From the cell containing the given text, extract its center point as [X, Y] coordinate. 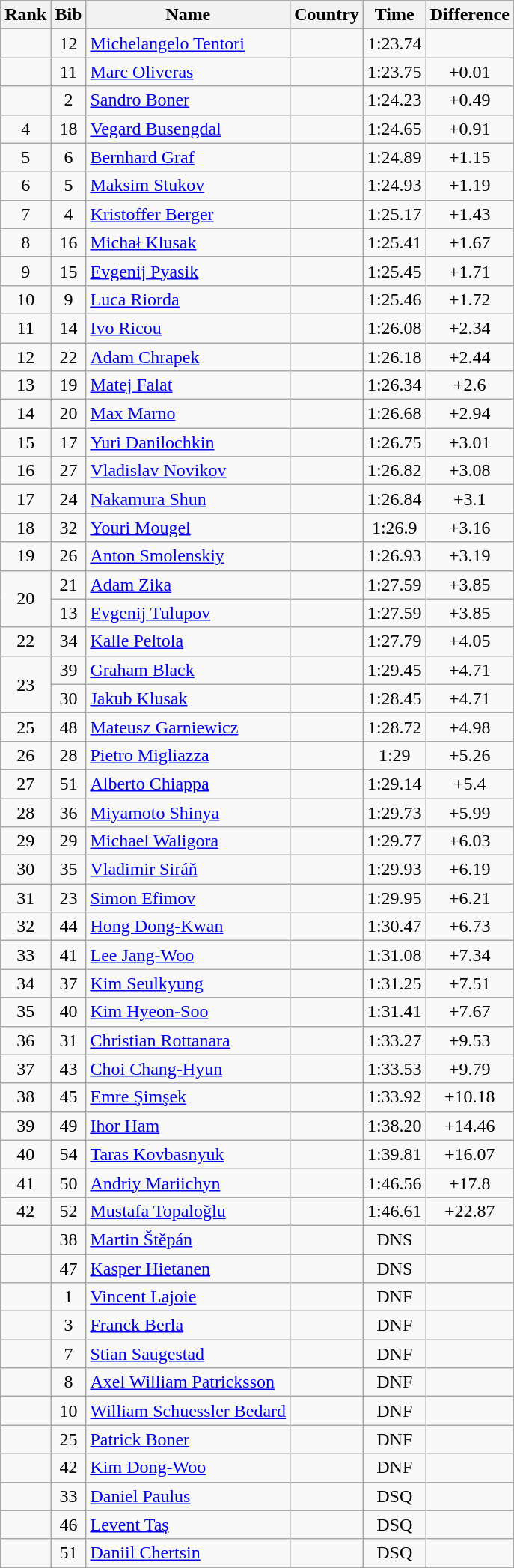
+3.01 [470, 442]
44 [69, 927]
1:38.20 [394, 1126]
Hong Dong-Kwan [189, 927]
Rank [25, 15]
1:26.08 [394, 328]
Kalle Peltola [189, 641]
Vladimir Siráň [189, 870]
1:26.84 [394, 499]
Kasper Hietanen [189, 1269]
+2.6 [470, 385]
Difference [470, 15]
Christian Rottanara [189, 1040]
2 [69, 100]
+1.71 [470, 271]
+0.91 [470, 129]
+6.21 [470, 898]
1:29.93 [394, 870]
Pietro Migliazza [189, 755]
1:29 [394, 755]
47 [69, 1269]
+1.15 [470, 157]
54 [69, 1154]
Matej Falat [189, 385]
Ivo Ricou [189, 328]
Levent Taş [189, 1525]
Michael Waligora [189, 841]
+6.19 [470, 870]
+10.18 [470, 1097]
49 [69, 1126]
21 [69, 585]
Max Marno [189, 414]
+5.99 [470, 812]
24 [69, 499]
Youri Mougel [189, 528]
+7.51 [470, 983]
43 [69, 1069]
1:29.95 [394, 898]
+3.08 [470, 471]
1 [69, 1297]
Evgenij Tulupov [189, 613]
+1.67 [470, 242]
+17.8 [470, 1183]
Marc Oliveras [189, 72]
Patrick Boner [189, 1439]
48 [69, 727]
50 [69, 1183]
1:29.45 [394, 670]
1:26.75 [394, 442]
Taras Kovbasnyuk [189, 1154]
+0.01 [470, 72]
Daniel Paulus [189, 1496]
+1.43 [470, 214]
Graham Black [189, 670]
William Schuessler Bedard [189, 1411]
+5.26 [470, 755]
Nakamura Shun [189, 499]
Lee Jang-Woo [189, 955]
Kim Hyeon-Soo [189, 1012]
1:31.25 [394, 983]
Luca Riorda [189, 299]
Vincent Lajoie [189, 1297]
+1.19 [470, 186]
Alberto Chiappa [189, 784]
Andriy Mariichyn [189, 1183]
1:24.65 [394, 129]
Simon Efimov [189, 898]
46 [69, 1525]
1:26.82 [394, 471]
1:25.46 [394, 299]
1:23.74 [394, 43]
Choi Chang-Hyun [189, 1069]
Anton Smolenskiy [189, 556]
1:31.41 [394, 1012]
Ihor Ham [189, 1126]
1:25.41 [394, 242]
1:24.89 [394, 157]
+6.03 [470, 841]
Stian Saugestad [189, 1354]
1:26.34 [394, 385]
Vladislav Novikov [189, 471]
1:29.14 [394, 784]
Martin Štěpán [189, 1239]
+9.53 [470, 1040]
1:33.27 [394, 1040]
1:26.9 [394, 528]
+22.87 [470, 1211]
1:39.81 [394, 1154]
Emre Şimşek [189, 1097]
+7.67 [470, 1012]
1:25.45 [394, 271]
Vegard Busengdal [189, 129]
1:29.77 [394, 841]
+3.16 [470, 528]
3 [69, 1326]
1:28.72 [394, 727]
+9.79 [470, 1069]
Kristoffer Berger [189, 214]
1:24.93 [394, 186]
Evgenij Pyasik [189, 271]
Yuri Danilochkin [189, 442]
Bib [69, 15]
Bernhard Graf [189, 157]
Time [394, 15]
Kim Seulkyung [189, 983]
Axel William Patricksson [189, 1382]
+14.46 [470, 1126]
Kim Dong-Woo [189, 1468]
Mateusz Garniewicz [189, 727]
Adam Chrapek [189, 357]
Michał Klusak [189, 242]
1:26.18 [394, 357]
52 [69, 1211]
+1.72 [470, 299]
1:30.47 [394, 927]
+2.94 [470, 414]
1:26.93 [394, 556]
1:28.45 [394, 698]
Adam Zika [189, 585]
1:24.23 [394, 100]
45 [69, 1097]
1:46.56 [394, 1183]
1:29.73 [394, 812]
1:33.92 [394, 1097]
1:27.79 [394, 641]
Maksim Stukov [189, 186]
+5.4 [470, 784]
Daniil Chertsin [189, 1553]
Miyamoto Shinya [189, 812]
+7.34 [470, 955]
+6.73 [470, 927]
1:25.17 [394, 214]
+4.98 [470, 727]
Jakub Klusak [189, 698]
1:46.61 [394, 1211]
Franck Berla [189, 1326]
+0.49 [470, 100]
+4.05 [470, 641]
1:33.53 [394, 1069]
Mustafa Topaloğlu [189, 1211]
Michelangelo Tentori [189, 43]
Sandro Boner [189, 100]
+2.44 [470, 357]
1:23.75 [394, 72]
+16.07 [470, 1154]
1:31.08 [394, 955]
Name [189, 15]
+2.34 [470, 328]
+3.19 [470, 556]
1:26.68 [394, 414]
Country [327, 15]
+3.1 [470, 499]
